Scan for the cell matching the given text and deliver its (X, Y) coordinate at center. 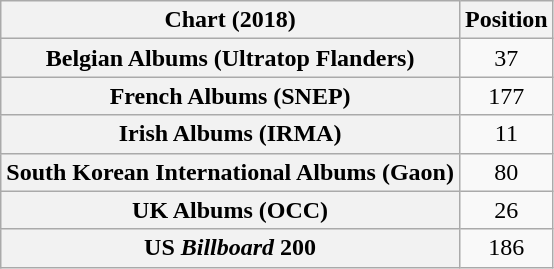
Position (506, 20)
11 (506, 134)
UK Albums (OCC) (230, 210)
177 (506, 96)
French Albums (SNEP) (230, 96)
37 (506, 58)
186 (506, 248)
Chart (2018) (230, 20)
26 (506, 210)
US Billboard 200 (230, 248)
Irish Albums (IRMA) (230, 134)
South Korean International Albums (Gaon) (230, 172)
Belgian Albums (Ultratop Flanders) (230, 58)
80 (506, 172)
